Identify which cell holds the provided text, then report its [x, y] central coordinate. 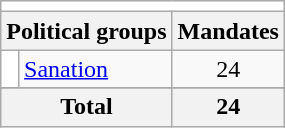
Total [86, 107]
Political groups [86, 31]
Sanation [96, 69]
Mandates [228, 31]
